Return the [X, Y] coordinate for the center point of the cell that contains the specified text.  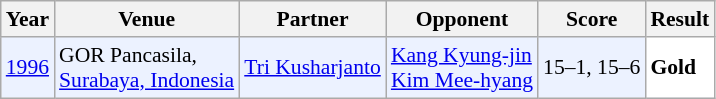
Venue [146, 19]
Opponent [462, 19]
1996 [28, 68]
Score [592, 19]
Year [28, 19]
15–1, 15–6 [592, 68]
Result [680, 19]
GOR Pancasila,Surabaya, Indonesia [146, 68]
Gold [680, 68]
Kang Kyung-jin Kim Mee-hyang [462, 68]
Partner [312, 19]
Tri Kusharjanto [312, 68]
